Return the [X, Y] coordinate for the center point of the cell that contains the specified text.  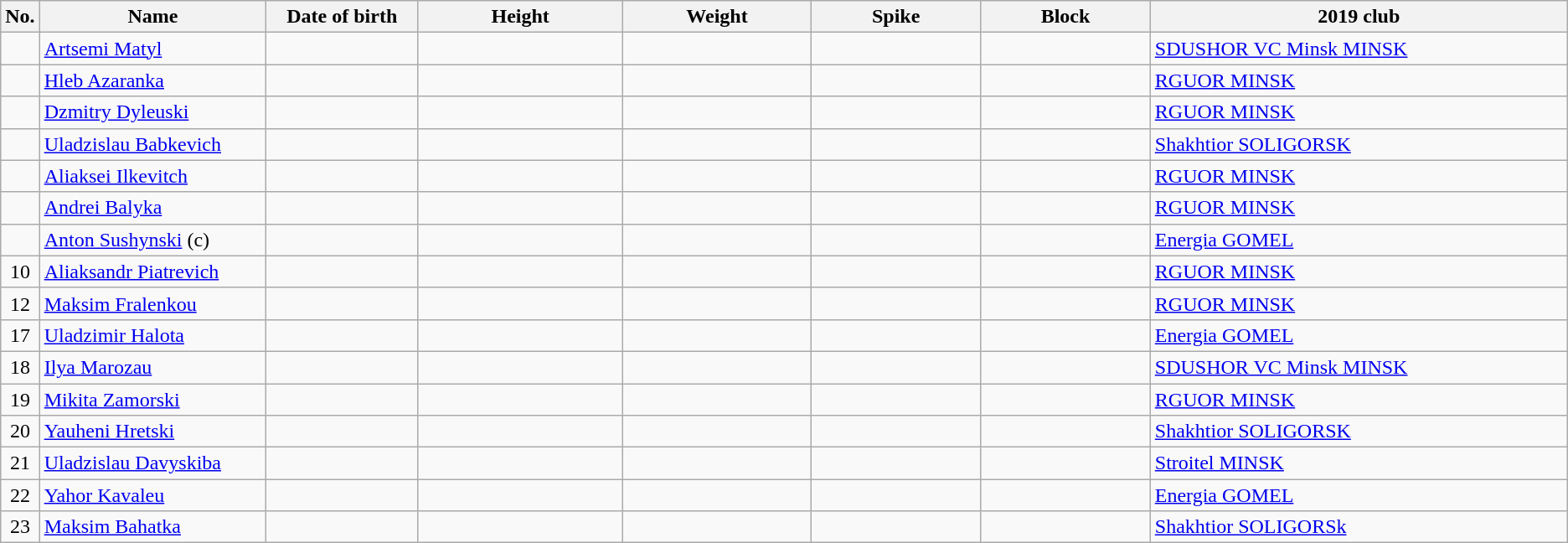
Ilya Marozau [152, 367]
Name [152, 17]
17 [20, 335]
Artsemi Matyl [152, 49]
Aliaksei Ilkevitch [152, 176]
Spike [896, 17]
Maksim Bahatka [152, 527]
18 [20, 367]
23 [20, 527]
20 [20, 432]
No. [20, 17]
Uladzimir Halota [152, 335]
Maksim Fralenkou [152, 303]
Date of birth [342, 17]
Dzmitry Dyleuski [152, 112]
Hleb Azaranka [152, 80]
2019 club [1359, 17]
19 [20, 400]
Aliaksandr Piatrevich [152, 271]
Weight [717, 17]
Shakhtior SOLIGORSk [1359, 527]
22 [20, 495]
Yauheni Hretski [152, 432]
Uladzislau Babkevich [152, 144]
21 [20, 463]
10 [20, 271]
Yahor Kavaleu [152, 495]
Anton Sushynski (c) [152, 240]
Block [1065, 17]
Mikita Zamorski [152, 400]
Stroitel MINSK [1359, 463]
Height [521, 17]
Uladzislau Davyskiba [152, 463]
12 [20, 303]
Andrei Balyka [152, 208]
